Output the [X, Y] coordinate of the center of the cell containing the given text.  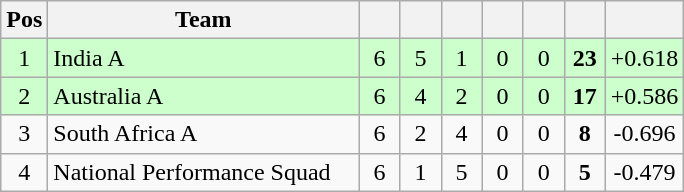
Australia A [204, 96]
23 [584, 58]
17 [584, 96]
India A [204, 58]
+0.618 [644, 58]
8 [584, 134]
3 [24, 134]
-0.696 [644, 134]
South Africa A [204, 134]
+0.586 [644, 96]
-0.479 [644, 172]
National Performance Squad [204, 172]
Team [204, 20]
Pos [24, 20]
